From the cell containing the given text, extract its center point as [X, Y] coordinate. 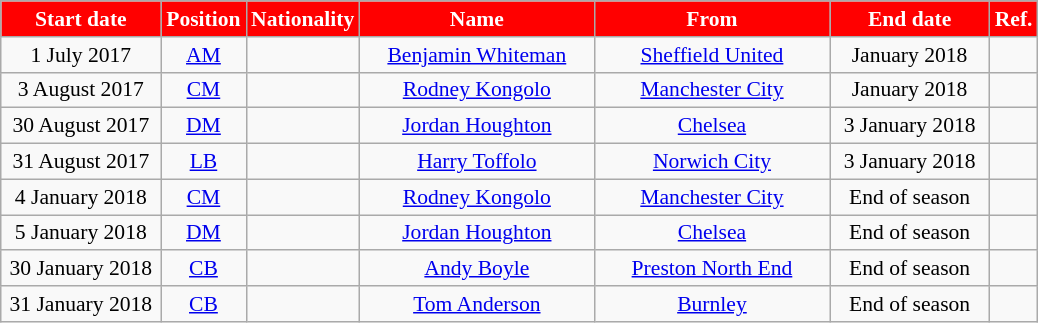
Tom Anderson [476, 304]
Burnley [712, 304]
Name [476, 19]
30 January 2018 [81, 269]
Norwich City [712, 162]
5 January 2018 [81, 233]
From [712, 19]
Position [204, 19]
Harry Toffolo [476, 162]
End date [910, 19]
31 January 2018 [81, 304]
LB [204, 162]
Start date [81, 19]
Preston North End [712, 269]
30 August 2017 [81, 126]
Nationality [302, 19]
1 July 2017 [81, 55]
Sheffield United [712, 55]
4 January 2018 [81, 197]
3 August 2017 [81, 90]
Benjamin Whiteman [476, 55]
AM [204, 55]
31 August 2017 [81, 162]
Andy Boyle [476, 269]
Ref. [1014, 19]
